Capture the cell that displays the provided text and extract its [x, y] central coordinate. 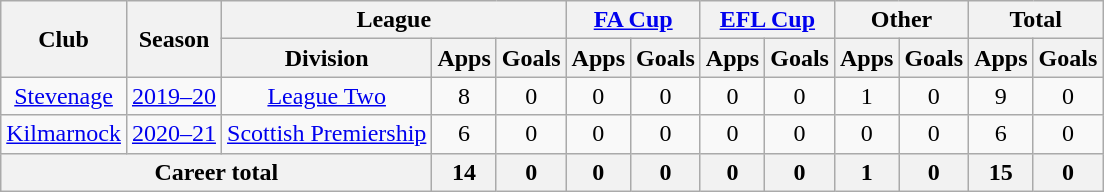
Club [64, 39]
FA Cup [633, 20]
Scottish Premiership [327, 134]
Stevenage [64, 96]
Career total [216, 172]
League [394, 20]
2020–21 [174, 134]
2019–20 [174, 96]
14 [464, 172]
Kilmarnock [64, 134]
Other [901, 20]
Season [174, 39]
9 [1001, 96]
Division [327, 58]
8 [464, 96]
Total [1036, 20]
15 [1001, 172]
League Two [327, 96]
EFL Cup [767, 20]
